Provide the (X, Y) coordinate of the cell's center where the given text is located.  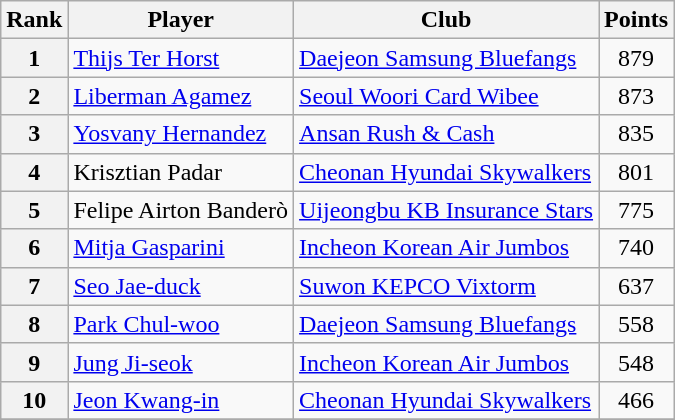
Felipe Airton Banderò (181, 210)
Points (636, 20)
637 (636, 286)
548 (636, 362)
Jung Ji-seok (181, 362)
10 (34, 400)
Rank (34, 20)
8 (34, 324)
Club (446, 20)
879 (636, 58)
5 (34, 210)
Uijeongbu KB Insurance Stars (446, 210)
835 (636, 134)
775 (636, 210)
Park Chul-woo (181, 324)
801 (636, 172)
2 (34, 96)
Seoul Woori Card Wibee (446, 96)
Seo Jae-duck (181, 286)
4 (34, 172)
6 (34, 248)
558 (636, 324)
Thijs Ter Horst (181, 58)
Suwon KEPCO Vixtorm (446, 286)
7 (34, 286)
740 (636, 248)
3 (34, 134)
466 (636, 400)
873 (636, 96)
Player (181, 20)
Mitja Gasparini (181, 248)
Jeon Kwang-in (181, 400)
Yosvany Hernandez (181, 134)
1 (34, 58)
9 (34, 362)
Krisztian Padar (181, 172)
Liberman Agamez (181, 96)
Ansan Rush & Cash (446, 134)
